Scan for the cell matching the given text and deliver its (X, Y) coordinate at center. 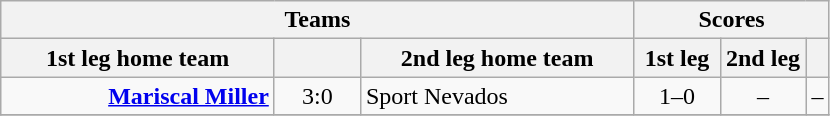
Mariscal Miller (138, 96)
1–0 (677, 96)
Scores (732, 20)
Teams (318, 20)
1st leg home team (138, 58)
2nd leg home team (497, 58)
1st leg (677, 58)
2nd leg (763, 58)
3:0 (317, 96)
Sport Nevados (497, 96)
